Scan for the cell matching the given text and deliver its [x, y] coordinate at center. 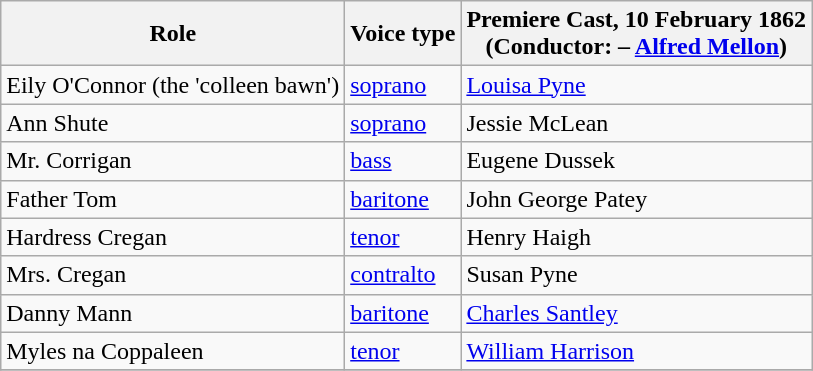
Mr. Corrigan [173, 161]
Father Tom [173, 199]
Premiere Cast, 10 February 1862(Conductor: – Alfred Mellon) [636, 34]
bass [403, 161]
Hardress Cregan [173, 237]
Charles Santley [636, 313]
John George Patey [636, 199]
Myles na Coppaleen [173, 351]
Ann Shute [173, 123]
Role [173, 34]
Danny Mann [173, 313]
Jessie McLean [636, 123]
Mrs. Cregan [173, 275]
contralto [403, 275]
Eily O'Connor (the 'colleen bawn') [173, 85]
Louisa Pyne [636, 85]
William Harrison [636, 351]
Henry Haigh [636, 237]
Susan Pyne [636, 275]
Voice type [403, 34]
Eugene Dussek [636, 161]
